Capture the cell that displays the provided text and extract its [X, Y] central coordinate. 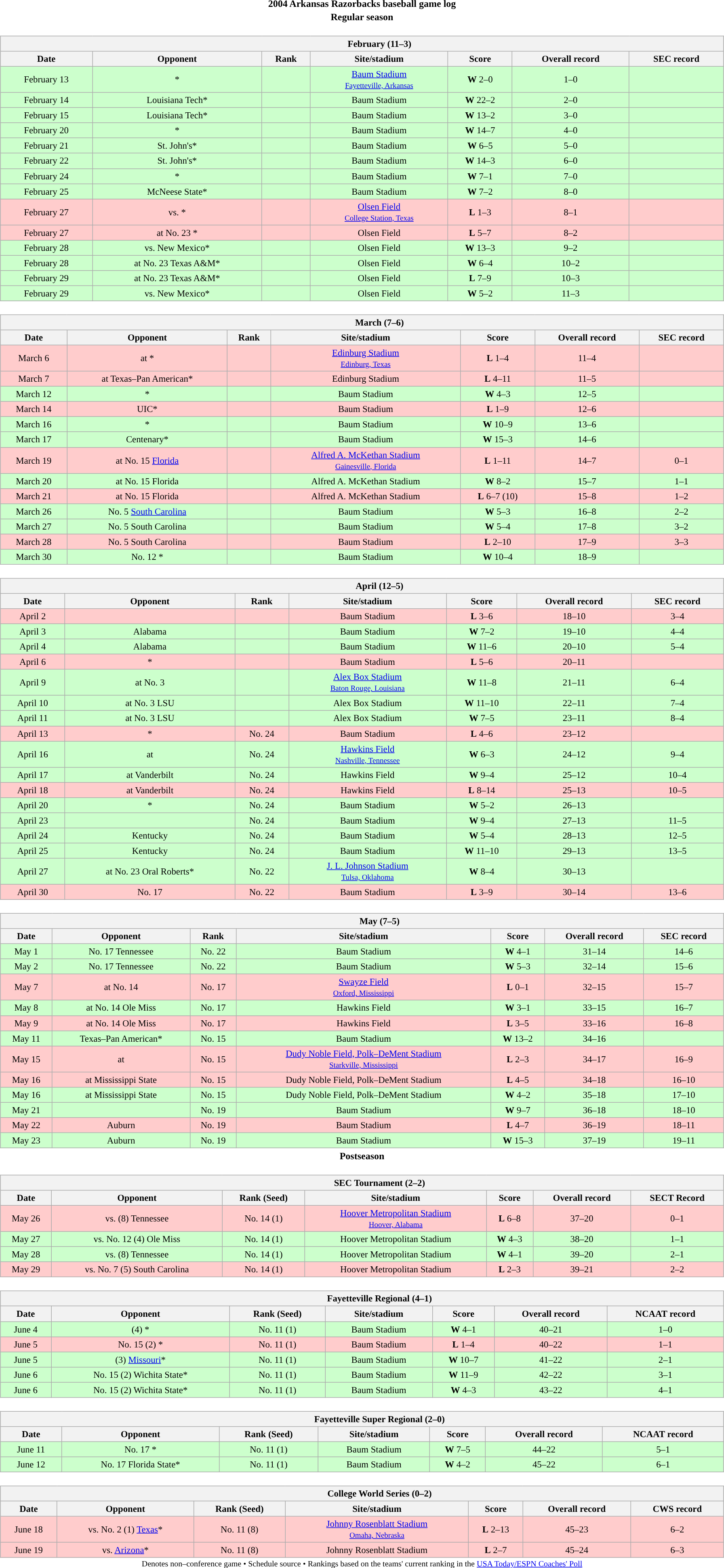
May (7–5) [362, 921]
Fayetteville Super Regional (2–0) [362, 1419]
8–0 [570, 191]
No. 17 * [141, 1449]
30–14 [574, 892]
3–4 [677, 616]
April 18 [33, 790]
6–1 [663, 1465]
CWS record [677, 1509]
30–13 [574, 872]
April (12–5) [362, 586]
February 15 [46, 116]
27–13 [574, 820]
9–4 [677, 755]
W 11–8 [482, 683]
McNeese State* [177, 191]
14–7 [587, 460]
vs. No. 7 (5) South Carolina [137, 1270]
L 5–6 [482, 662]
L 8–14 [482, 790]
March 28 [34, 542]
37–19 [594, 1140]
June 4 [26, 1329]
6–3 [677, 1550]
Alfred A. McKethan StadiumGainesville, Florida [366, 460]
10–3 [570, 278]
March 30 [34, 557]
L 3–6 [482, 616]
4–0 [570, 130]
March 16 [34, 425]
36–18 [594, 1110]
W 8–2 [498, 481]
Fayetteville Regional (4–1) [362, 1299]
18–9 [587, 557]
W 6–4 [480, 263]
April 20 [33, 805]
March 7 [34, 379]
8–2 [570, 233]
Edinburg StadiumEdinburg, Texas [366, 358]
W 13–3 [480, 248]
38–20 [582, 1239]
45–23 [577, 1529]
L 7–9 [480, 278]
February 14 [46, 100]
L 2–10 [498, 542]
April 25 [33, 851]
16–10 [684, 1080]
34–16 [594, 1038]
vs. No. 12 (4) Ole Miss [137, 1239]
Edinburg Stadium [366, 379]
33–15 [594, 1008]
March 14 [34, 409]
May 1 [26, 952]
32–14 [594, 967]
10–4 [677, 775]
vs. * [177, 212]
May 15 [26, 1059]
12–6 [587, 409]
March 21 [34, 496]
40–22 [551, 1344]
3–3 [681, 542]
2–0 [570, 100]
College World Series (0–2) [362, 1494]
29–13 [574, 851]
vs. Arizona* [125, 1550]
at No. 14 [121, 987]
W 9–7 [518, 1110]
31–14 [594, 952]
February 20 [46, 130]
39–21 [582, 1270]
SECT Record [677, 1198]
May 22 [26, 1125]
L 5–7 [480, 233]
W 11–6 [482, 647]
L 4–7 [518, 1125]
3–2 [681, 526]
April 23 [33, 820]
Centenary* [147, 439]
W 10–4 [498, 557]
February 25 [46, 191]
No. 15 (2) * [140, 1344]
Hawkins FieldNashville, Tennessee [368, 755]
17–10 [684, 1095]
28–13 [574, 836]
April 11 [33, 718]
W 11–9 [463, 1375]
20–11 [574, 662]
Olsen FieldCollege Station, Texas [379, 212]
at No. 3 [150, 683]
February 21 [46, 146]
W 6–5 [480, 146]
17–8 [587, 526]
Hoover Metropolitan StadiumHoover, Alabama [396, 1218]
42–22 [551, 1375]
L 2–7 [496, 1550]
34–17 [594, 1059]
May 11 [26, 1038]
23–11 [574, 718]
L 3–5 [518, 1023]
5–4 [677, 647]
16–7 [684, 1008]
7–0 [570, 176]
W 10–9 [498, 425]
Alex Box StadiumBaton Rouge, Louisiana [368, 683]
W 14–7 [480, 130]
3–0 [570, 116]
February 22 [46, 161]
June 19 [29, 1550]
W 3–1 [518, 1008]
34–18 [594, 1080]
24–12 [574, 755]
Johnny Rosenblatt StadiumOmaha, Nebraska [377, 1529]
February (11–3) [362, 44]
March 12 [34, 394]
25–12 [574, 775]
23–12 [574, 734]
40–21 [551, 1329]
W 7–1 [480, 176]
May 2 [26, 967]
7–4 [677, 703]
L 6–8 [510, 1218]
at No. 23 Oral Roberts* [150, 872]
W 8–4 [482, 872]
L 4–11 [498, 379]
Baum StadiumFayetteville, Arkansas [379, 79]
15–6 [684, 967]
L 1–11 [498, 460]
June 11 [31, 1449]
36–19 [594, 1125]
35–18 [594, 1095]
5–0 [570, 146]
L 2–13 [496, 1529]
6–0 [570, 161]
8–1 [570, 212]
May 26 [26, 1218]
UIC* [147, 409]
No. 17 Florida State* [141, 1465]
W 22–2 [480, 100]
Swayze FieldOxford, Mississippi [364, 987]
19–11 [684, 1140]
32–15 [594, 987]
L 6–7 (10) [498, 496]
SEC Tournament (2–2) [362, 1183]
3–1 [666, 1375]
37–20 [582, 1218]
Texas–Pan American* [121, 1038]
1–2 [681, 496]
April 27 [33, 872]
April 17 [33, 775]
W 2–0 [480, 79]
April 6 [33, 662]
April 9 [33, 683]
11–4 [587, 358]
L 3–9 [482, 892]
L 4–5 [518, 1080]
41–22 [551, 1360]
26–13 [574, 805]
May 27 [26, 1239]
April 10 [33, 703]
45–22 [544, 1465]
11–3 [570, 293]
17–9 [587, 542]
L 1–3 [480, 212]
10–2 [570, 263]
February 24 [46, 176]
March 6 [34, 358]
45–24 [577, 1550]
L 4–6 [482, 734]
May 7 [26, 987]
May 9 [26, 1023]
21–11 [574, 683]
April 2 [33, 616]
6–4 [677, 683]
June 18 [29, 1529]
W 14–3 [480, 161]
April 3 [33, 631]
March 27 [34, 526]
9–2 [570, 248]
J. L. Johnson StadiumTulsa, Oklahoma [368, 872]
33–16 [594, 1023]
Dudy Noble Field, Polk–DeMent StadiumStarkville, Mississippi [364, 1059]
at Texas–Pan American* [147, 379]
April 24 [33, 836]
5–1 [663, 1449]
at No. 23 * [177, 233]
(4) * [140, 1329]
April 16 [33, 755]
15–8 [587, 496]
8–4 [677, 718]
W 10–7 [463, 1360]
No. 12 * [147, 557]
May 29 [26, 1270]
March 20 [34, 481]
May 21 [26, 1110]
W 6–3 [482, 755]
16–9 [684, 1059]
18–11 [684, 1125]
April 30 [33, 892]
19–10 [574, 631]
at * [147, 358]
May 28 [26, 1255]
March (7–6) [362, 322]
4–4 [677, 631]
44–22 [544, 1449]
(3) Missouri* [140, 1360]
22–11 [574, 703]
February 13 [46, 79]
39–20 [582, 1255]
10–5 [677, 790]
Johnny Rosenblatt Stadium [377, 1550]
43–22 [551, 1390]
May 23 [26, 1140]
L 0–1 [518, 987]
6–2 [677, 1529]
13–5 [677, 851]
April 13 [33, 734]
May 8 [26, 1008]
March 19 [34, 460]
March 17 [34, 439]
4–1 [666, 1390]
March 26 [34, 511]
June 12 [31, 1465]
L 1–9 [498, 409]
25–13 [574, 790]
20–10 [574, 647]
April 4 [33, 647]
vs. No. 2 (1) Texas* [125, 1529]
